Output the [X, Y] coordinate of the center of the cell containing the given text.  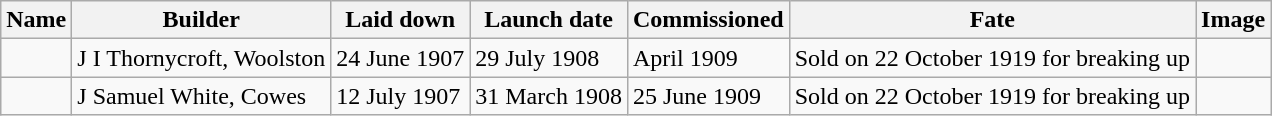
Commissioned [708, 20]
J I Thornycroft, Woolston [202, 58]
April 1909 [708, 58]
Launch date [549, 20]
24 June 1907 [400, 58]
Builder [202, 20]
25 June 1909 [708, 96]
12 July 1907 [400, 96]
Laid down [400, 20]
Fate [992, 20]
31 March 1908 [549, 96]
J Samuel White, Cowes [202, 96]
29 July 1908 [549, 58]
Name [36, 20]
Image [1234, 20]
